Search for the cell housing the specified text and yield its [x, y] center coordinate. 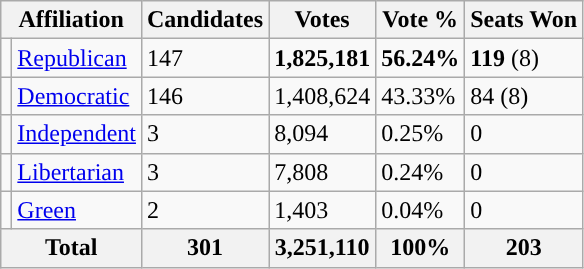
8,094 [322, 134]
Republican [77, 58]
Democratic [77, 96]
7,808 [322, 172]
203 [524, 248]
100% [420, 248]
0.25% [420, 134]
Votes [322, 20]
2 [204, 210]
301 [204, 248]
Vote % [420, 20]
3,251,110 [322, 248]
0.24% [420, 172]
Total [72, 248]
147 [204, 58]
Green [77, 210]
1,825,181 [322, 58]
Libertarian [77, 172]
1,408,624 [322, 96]
119 (8) [524, 58]
Affiliation [72, 20]
0.04% [420, 210]
43.33% [420, 96]
Seats Won [524, 20]
84 (8) [524, 96]
56.24% [420, 58]
1,403 [322, 210]
Independent [77, 134]
Candidates [204, 20]
146 [204, 96]
